From the cell containing the given text, extract its center point as [X, Y] coordinate. 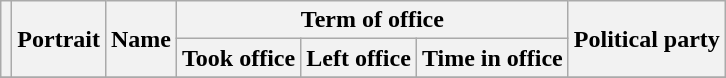
Portrait [59, 39]
Left office [359, 58]
Time in office [492, 58]
Political party [646, 39]
Term of office [373, 20]
Name [140, 39]
Took office [239, 58]
